From the cell containing the given text, extract its center point as (X, Y) coordinate. 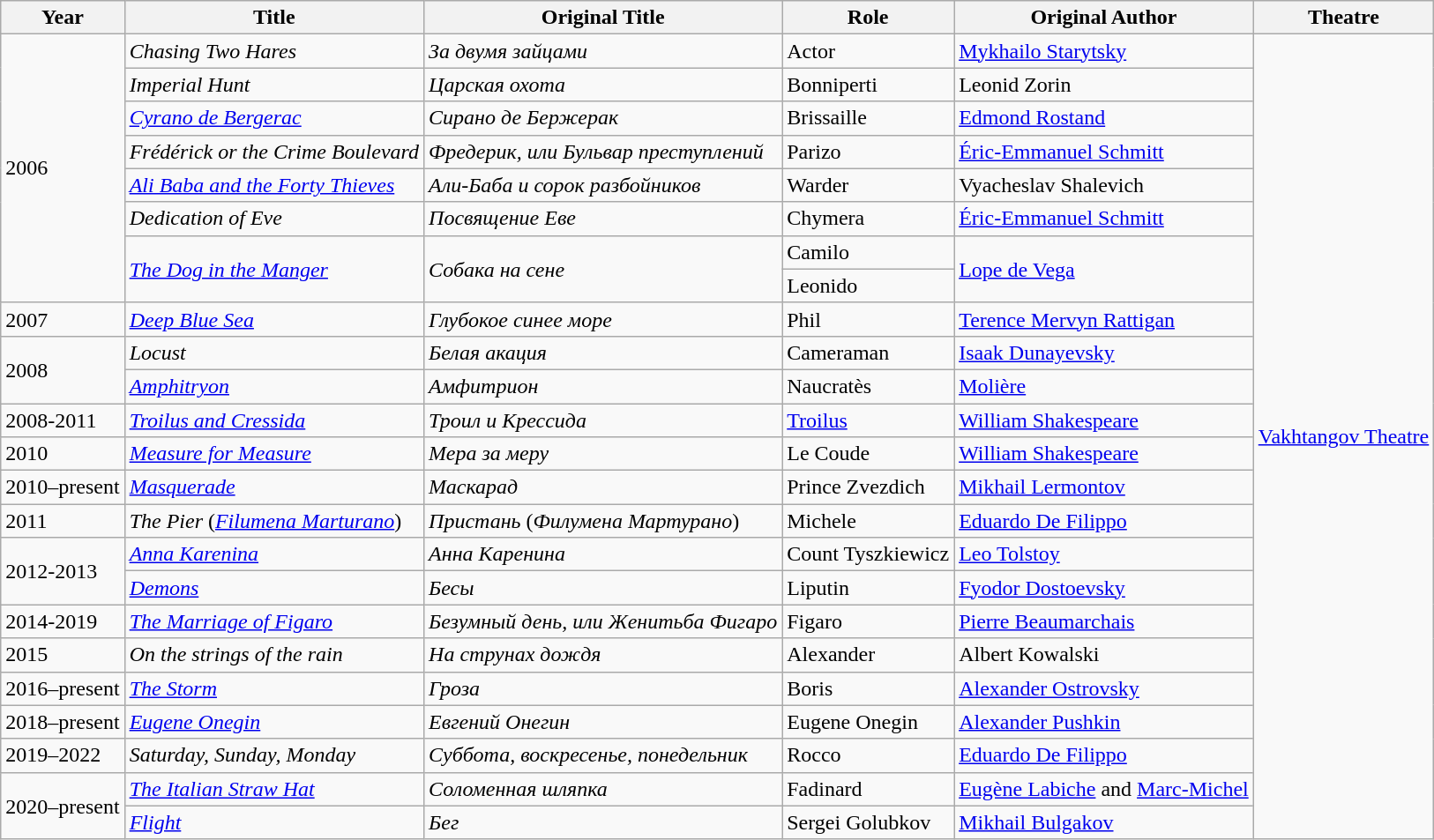
Boris (868, 688)
Count Tyszkiewicz (868, 554)
Бег (603, 822)
The Dog in the Manger (273, 269)
Original Author (1104, 18)
Role (868, 18)
Троил и Крессида (603, 420)
Fyodor Dostoevsky (1104, 588)
Liputin (868, 588)
Alexander (868, 655)
Суббота, воскресенье, понедельник (603, 755)
Соломенная шляпка (603, 789)
Naucratès (868, 386)
Белая акация (603, 353)
The Italian Straw Hat (273, 789)
Sergei Golubkov (868, 822)
Figaro (868, 621)
Амфитрион (603, 386)
Али-Баба и сорок разбойников (603, 185)
2010 (63, 454)
2006 (63, 168)
The Pier (Filumena Marturano) (273, 521)
Saturday, Sunday, Monday (273, 755)
Isaak Dunayevsky (1104, 353)
Leo Tolstoy (1104, 554)
Царская охота (603, 85)
Mikhail Bulgakov (1104, 822)
Camilo (868, 252)
За двумя зайцами (603, 51)
2007 (63, 319)
Parizo (868, 152)
Theatre (1344, 18)
Bonniperti (868, 85)
Бесы (603, 588)
Masquerade (273, 487)
Demons (273, 588)
Troilus and Cressida (273, 420)
Dedication of Eve (273, 219)
Amphitryon (273, 386)
Frédérick or the Crime Boulevard (273, 152)
Сирано де Бержерак (603, 118)
Mykhailo Starytsky (1104, 51)
Terence Mervyn Rattigan (1104, 319)
Original Title (603, 18)
Title (273, 18)
Albert Kowalski (1104, 655)
Безумный день, или Женитьба Фигаро (603, 621)
Imperial Hunt (273, 85)
Chasing Two Hares (273, 51)
2011 (63, 521)
Mikhail Lermontov (1104, 487)
Flight (273, 822)
Warder (868, 185)
2012-2013 (63, 571)
2019–2022 (63, 755)
Michele (868, 521)
Brissaille (868, 118)
На струнах дождя (603, 655)
Мера за меру (603, 454)
Маскарад (603, 487)
Edmond Rostand (1104, 118)
2010–present (63, 487)
Фредерик, или Бульвар преступлений (603, 152)
The Marriage of Figaro (273, 621)
2016–present (63, 688)
2015 (63, 655)
Alexander Ostrovsky (1104, 688)
The Storm (273, 688)
Rocco (868, 755)
Посвящение Еве (603, 219)
Pierre Beaumarchais (1104, 621)
Prince Zvezdich (868, 487)
Locust (273, 353)
Собака на сене (603, 269)
Анна Каренина (603, 554)
Lope de Vega (1104, 269)
Гроза (603, 688)
Fadinard (868, 789)
Actor (868, 51)
Leonido (868, 286)
Measure for Measure (273, 454)
Leonid Zorin (1104, 85)
Phil (868, 319)
2008 (63, 369)
2018–present (63, 722)
Глубокое синее море (603, 319)
Ali Baba and the Forty Thieves (273, 185)
On the strings of the rain (273, 655)
Евгений Онегин (603, 722)
Le Coude (868, 454)
Chymera (868, 219)
Alexander Pushkin (1104, 722)
Cameraman (868, 353)
Troilus (868, 420)
Anna Karenina (273, 554)
2014-2019 (63, 621)
2008-2011 (63, 420)
Пристань (Филумена Мартурано) (603, 521)
Deep Blue Sea (273, 319)
Year (63, 18)
Molière (1104, 386)
2020–present (63, 806)
Eugène Labiche and Marc-Michel (1104, 789)
Vakhtangov Theatre (1344, 437)
Cyrano de Bergerac (273, 118)
Vyacheslav Shalevich (1104, 185)
